Output the (X, Y) coordinate of the center of the cell containing the given text.  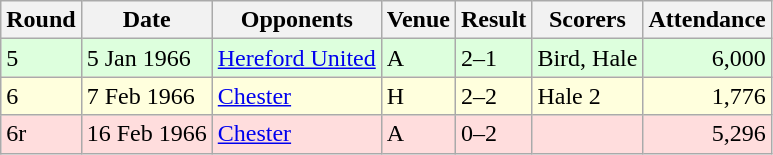
Bird, Hale (588, 58)
5 (41, 58)
7 Feb 1966 (146, 96)
Date (146, 20)
Opponents (296, 20)
Hereford United (296, 58)
6 (41, 96)
H (418, 96)
6r (41, 134)
Attendance (707, 20)
Scorers (588, 20)
0–2 (493, 134)
2–1 (493, 58)
Hale 2 (588, 96)
16 Feb 1966 (146, 134)
Round (41, 20)
Venue (418, 20)
6,000 (707, 58)
2–2 (493, 96)
5 Jan 1966 (146, 58)
1,776 (707, 96)
5,296 (707, 134)
Result (493, 20)
